Return (X, Y) of the center of cell containing provided text 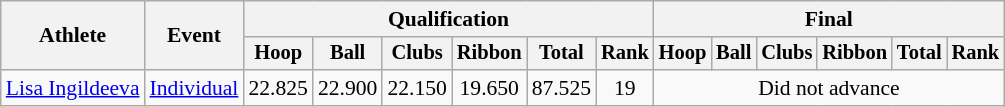
Athlete (73, 36)
22.150 (416, 88)
19.650 (490, 88)
Individual (194, 88)
Did not advance (829, 88)
Final (829, 19)
22.900 (348, 88)
19 (625, 88)
22.825 (278, 88)
87.525 (562, 88)
Qualification (448, 19)
Lisa Ingildeeva (73, 88)
Event (194, 36)
